Output the (X, Y) coordinate of the center of the cell containing the given text.  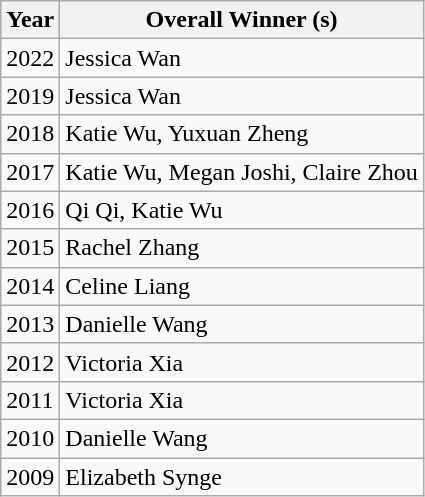
2012 (30, 362)
Katie Wu, Yuxuan Zheng (242, 134)
Celine Liang (242, 286)
Overall Winner (s) (242, 20)
Katie Wu, Megan Joshi, Claire Zhou (242, 172)
2009 (30, 477)
2018 (30, 134)
2016 (30, 210)
2010 (30, 438)
2017 (30, 172)
2014 (30, 286)
2011 (30, 400)
Rachel Zhang (242, 248)
Qi Qi, Katie Wu (242, 210)
2015 (30, 248)
2019 (30, 96)
Year (30, 20)
2022 (30, 58)
2013 (30, 324)
Elizabeth Synge (242, 477)
